Detect which cell encompasses the target text, then output its [x, y] center coordinate. 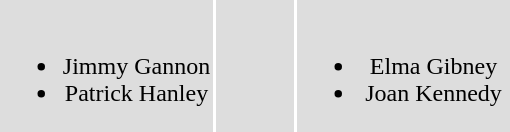
Jimmy GannonPatrick Hanley [106, 66]
Elma GibneyJoan Kennedy [404, 66]
